Search for the cell housing the specified text and yield its [x, y] center coordinate. 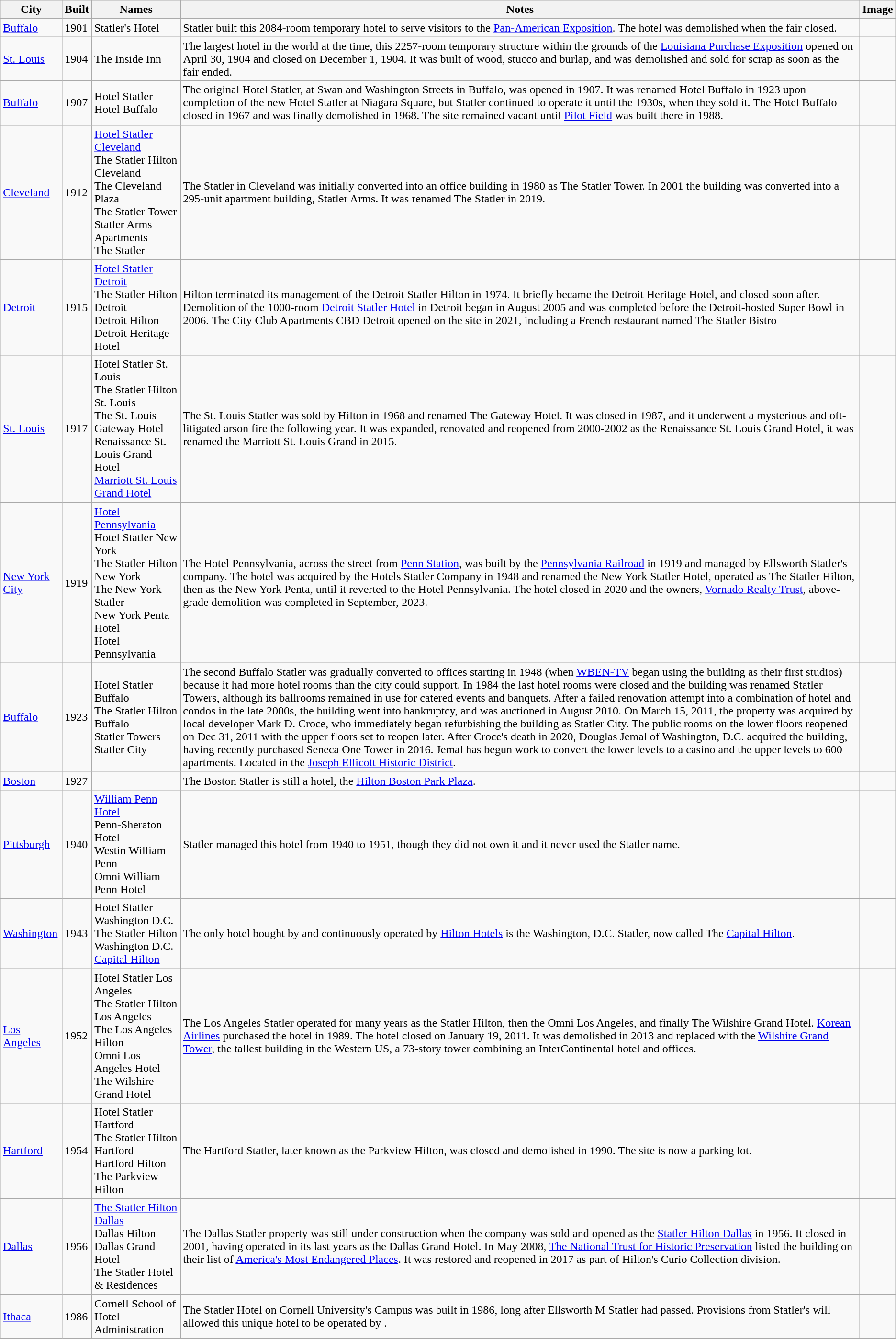
Boston [32, 781]
Statler's Hotel [136, 28]
Hotel PennsylvaniaHotel Statler New YorkThe Statler Hilton New YorkThe New York StatlerNew York Penta HotelHotel Pennsylvania [136, 583]
1952 [77, 1036]
Hotel Statler DetroitThe Statler Hilton DetroitDetroit HiltonDetroit Heritage Hotel [136, 307]
The Hartford Statler, later known as the Parkview Hilton, was closed and demolished in 1990. The site is now a parking lot. [520, 1151]
The only hotel bought by and continuously operated by Hilton Hotels is the Washington, D.C. Statler, now called The Capital Hilton. [520, 933]
1907 [77, 103]
1919 [77, 583]
Built [77, 10]
Hotel Statler BuffaloThe Statler Hilton BuffaloStatler TowersStatler City [136, 717]
Detroit [32, 307]
1901 [77, 28]
Hotel Statler ClevelandThe Statler Hilton ClevelandThe Cleveland PlazaThe Statler TowerStatler Arms ApartmentsThe Statler [136, 192]
1912 [77, 192]
1923 [77, 717]
Ithaca [32, 1317]
Los Angeles [32, 1036]
Cleveland [32, 192]
City [32, 10]
Hotel Statler St. LouisThe Statler Hilton St. LouisThe St. Louis Gateway HotelRenaissance St. Louis Grand HotelMarriott St. Louis Grand Hotel [136, 429]
1927 [77, 781]
Hotel Statler HartfordThe Statler Hilton HartfordHartford HiltonThe Parkview Hilton [136, 1151]
Hotel StatlerHotel Buffalo [136, 103]
1917 [77, 429]
1915 [77, 307]
Image [878, 10]
The Inside Inn [136, 59]
Hartford [32, 1151]
1954 [77, 1151]
Dallas [32, 1247]
Statler managed this hotel from 1940 to 1951, though they did not own it and it never used the Statler name. [520, 844]
1943 [77, 933]
Statler built this 2084-room temporary hotel to serve visitors to the Pan-American Exposition. The hotel was demolished when the fair closed. [520, 28]
Cornell School of Hotel Administration [136, 1317]
Washington [32, 933]
Pittsburgh [32, 844]
The Statler Hilton DallasDallas HiltonDallas Grand HotelThe Statler Hotel & Residences [136, 1247]
The Boston Statler is still a hotel, the Hilton Boston Park Plaza. [520, 781]
1904 [77, 59]
1956 [77, 1247]
Notes [520, 10]
Hotel Statler Los AngelesThe Statler Hilton Los AngelesThe Los Angeles HiltonOmni Los Angeles HotelThe Wilshire Grand Hotel [136, 1036]
New York City [32, 583]
1986 [77, 1317]
William Penn HotelPenn-Sheraton HotelWestin William PennOmni William Penn Hotel [136, 844]
Hotel Statler Washington D.C.The Statler Hilton Washington D.C.Capital Hilton [136, 933]
1940 [77, 844]
Names [136, 10]
